Locate the cell with the specified text and output its [x, y] center coordinate. 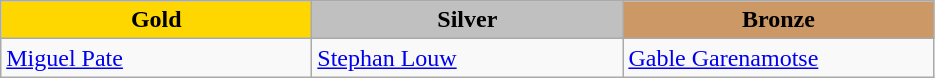
Stephan Louw [468, 58]
Bronze [778, 20]
Miguel Pate [156, 58]
Silver [468, 20]
Gable Garenamotse [778, 58]
Gold [156, 20]
